Find where the given text appears and provide that cell's center as [X, Y] coordinate. 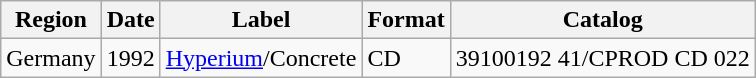
Format [406, 20]
Date [130, 20]
Region [51, 20]
CD [406, 58]
Catalog [602, 20]
39100192 41/CPROD CD 022 [602, 58]
Hyperium/Concrete [261, 58]
Label [261, 20]
1992 [130, 58]
Germany [51, 58]
